Return the (X, Y) coordinate for the center point of the cell that contains the specified text.  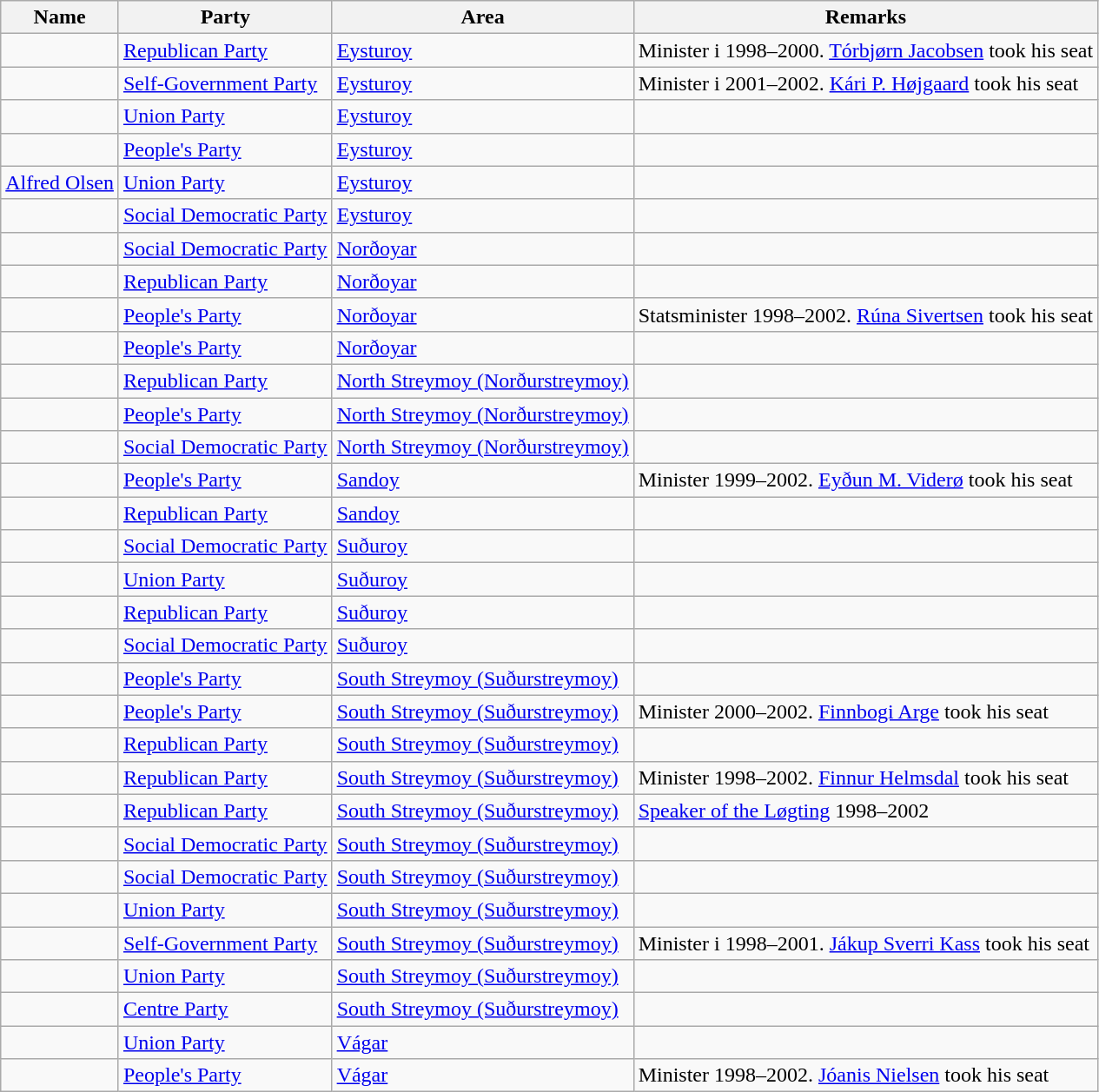
Minister i 1998–2001. Jákup Sverri Kass took his seat (865, 943)
Minister 1999–2002. Eyðun M. Viderø took his seat (865, 480)
Centre Party (225, 1009)
Minister i 1998–2000. Tórbjørn Jacobsen took his seat (865, 50)
Remarks (865, 17)
Minister 1998–2002. Finnur Helmsdal took his seat (865, 778)
Area (483, 17)
Minister i 2001–2002. Kári P. Højgaard took his seat (865, 83)
Speaker of the Løgting 1998–2002 (865, 811)
Name (60, 17)
Alfred Olsen (60, 182)
Minister 2000–2002. Finnbogi Arge took his seat (865, 711)
Minister 1998–2002. Jóanis Nielsen took his seat (865, 1075)
Party (225, 17)
Statsminister 1998–2002. Rúna Sivertsen took his seat (865, 314)
